Find where the given text appears and provide that cell's center as [x, y] coordinate. 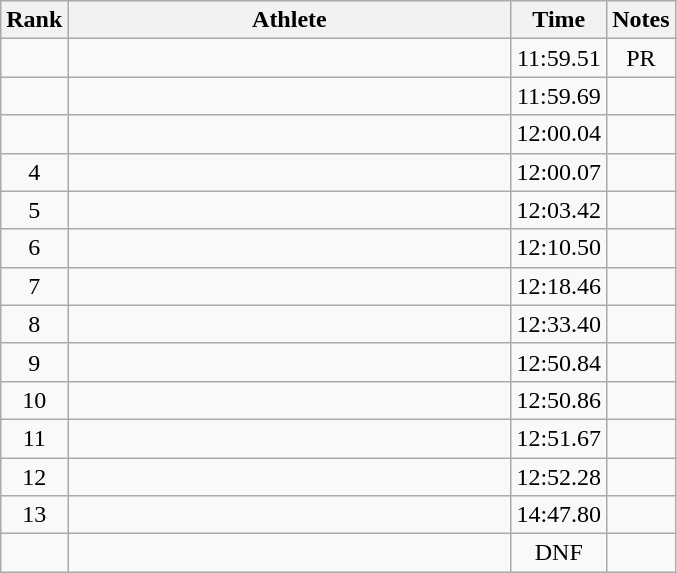
Time [559, 20]
14:47.80 [559, 515]
12:50.86 [559, 400]
12:33.40 [559, 324]
12:10.50 [559, 248]
11:59.51 [559, 58]
7 [34, 286]
Notes [641, 20]
4 [34, 172]
12:03.42 [559, 210]
11 [34, 438]
DNF [559, 553]
13 [34, 515]
12:52.28 [559, 477]
12:00.04 [559, 134]
11:59.69 [559, 96]
10 [34, 400]
12:50.84 [559, 362]
Athlete [290, 20]
12:00.07 [559, 172]
6 [34, 248]
12 [34, 477]
12:51.67 [559, 438]
8 [34, 324]
PR [641, 58]
Rank [34, 20]
12:18.46 [559, 286]
5 [34, 210]
9 [34, 362]
